Pinpoint the cell where the given text exists, returning its (x, y) midpoint coordinate. 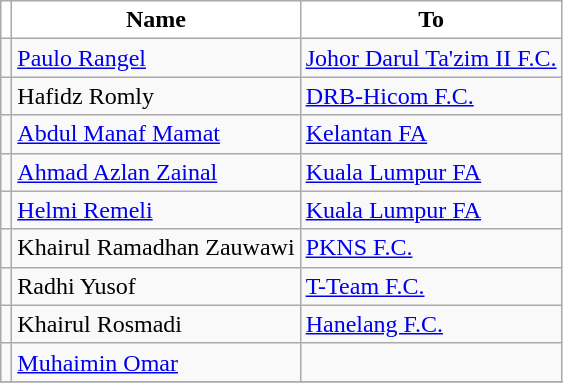
Helmi Remeli (156, 210)
Khairul Ramadhan Zauwawi (156, 248)
Hanelang F.C. (431, 324)
Abdul Manaf Mamat (156, 134)
Hafidz Romly (156, 96)
Radhi Yusof (156, 286)
Name (156, 20)
Paulo Rangel (156, 58)
To (431, 20)
Khairul Rosmadi (156, 324)
Muhaimin Omar (156, 362)
T-Team F.C. (431, 286)
Kelantan FA (431, 134)
DRB-Hicom F.C. (431, 96)
Ahmad Azlan Zainal (156, 172)
Johor Darul Ta'zim II F.C. (431, 58)
PKNS F.C. (431, 248)
